Pinpoint the cell where the given text exists, returning its [x, y] midpoint coordinate. 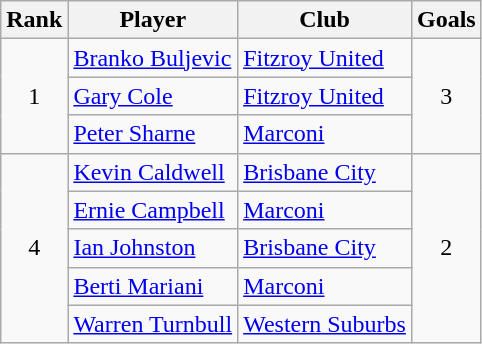
Western Suburbs [325, 324]
1 [34, 96]
Warren Turnbull [153, 324]
Branko Buljevic [153, 58]
Ernie Campbell [153, 210]
4 [34, 248]
Gary Cole [153, 96]
Player [153, 20]
Kevin Caldwell [153, 172]
Goals [446, 20]
Peter Sharne [153, 134]
2 [446, 248]
3 [446, 96]
Ian Johnston [153, 248]
Rank [34, 20]
Club [325, 20]
Berti Mariani [153, 286]
